Scan for the cell matching the given text and deliver its (X, Y) coordinate at center. 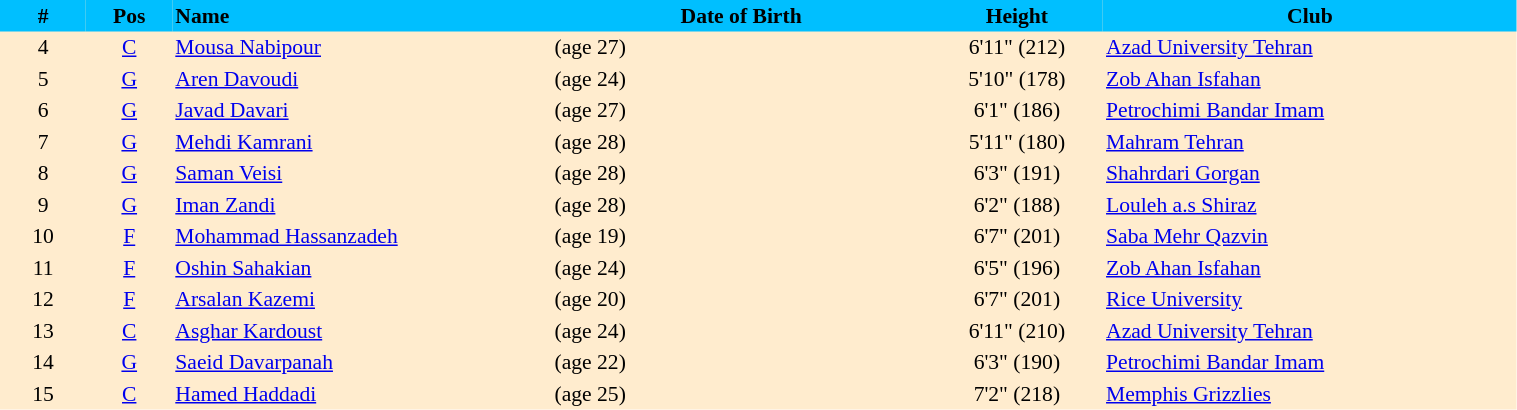
14 (43, 362)
8 (43, 174)
7 (43, 142)
6'1" (186) (1017, 110)
Memphis Grizzlies (1310, 394)
6'2" (188) (1017, 205)
6'5" (196) (1017, 268)
Name (362, 16)
4 (43, 48)
(age 25) (742, 394)
(age 19) (742, 236)
11 (43, 268)
Saba Mehr Qazvin (1310, 236)
Hamed Haddadi (362, 394)
15 (43, 394)
Javad Davari (362, 110)
9 (43, 205)
6'11" (212) (1017, 48)
Louleh a.s Shiraz (1310, 205)
Height (1017, 16)
Saeid Davarpanah (362, 362)
5 (43, 79)
5'10" (178) (1017, 79)
(age 20) (742, 300)
Saman Veisi (362, 174)
Arsalan Kazemi (362, 300)
Mehdi Kamrani (362, 142)
6 (43, 110)
Mahram Tehran (1310, 142)
Oshin Sahakian (362, 268)
Shahrdari Gorgan (1310, 174)
6'3" (191) (1017, 174)
6'3" (190) (1017, 362)
6'11" (210) (1017, 331)
Date of Birth (742, 16)
Aren Davoudi (362, 79)
10 (43, 236)
Pos (129, 16)
(age 22) (742, 362)
Mousa Nabipour (362, 48)
Mohammad Hassanzadeh (362, 236)
12 (43, 300)
Rice University (1310, 300)
Asghar Kardoust (362, 331)
Club (1310, 16)
5'11" (180) (1017, 142)
Iman Zandi (362, 205)
7'2" (218) (1017, 394)
13 (43, 331)
# (43, 16)
